For the text-containing cell, return its midpoint in [X, Y] coordinate format. 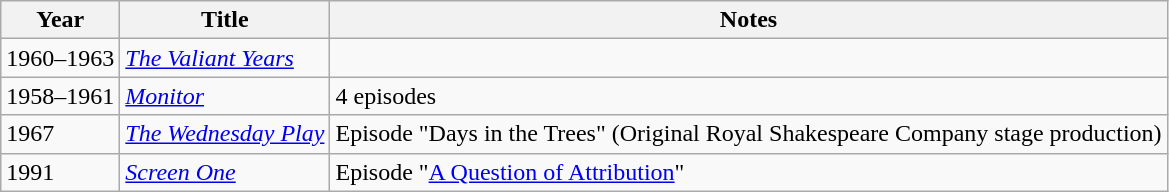
Episode "A Question of Attribution" [748, 172]
Screen One [225, 172]
The Valiant Years [225, 58]
1960–1963 [60, 58]
Monitor [225, 96]
1991 [60, 172]
The Wednesday Play [225, 134]
Title [225, 20]
1958–1961 [60, 96]
1967 [60, 134]
Year [60, 20]
Notes [748, 20]
Episode "Days in the Trees" (Original Royal Shakespeare Company stage production) [748, 134]
4 episodes [748, 96]
